Determine the [X, Y] coordinate at the center of the cell enclosing the given text.  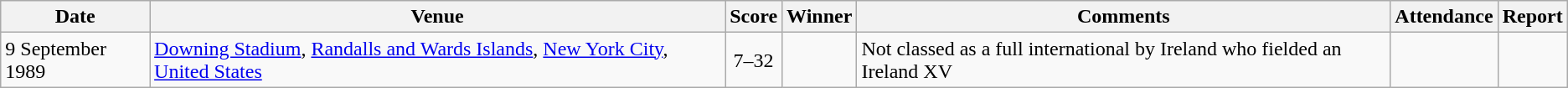
7–32 [754, 60]
Winner [819, 17]
Comments [1124, 17]
Attendance [1444, 17]
Report [1533, 17]
Score [754, 17]
Venue [437, 17]
Downing Stadium, Randalls and Wards Islands, New York City, United States [437, 60]
Date [75, 17]
9 September 1989 [75, 60]
Not classed as a full international by Ireland who fielded an Ireland XV [1124, 60]
